Extract the (x, y) coordinate from the center of the cell holding the provided text.  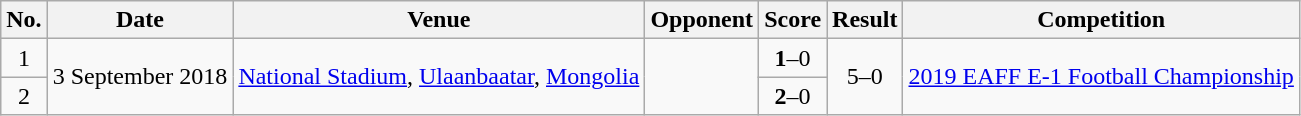
Score (793, 20)
5–0 (865, 77)
2 (24, 96)
2–0 (793, 96)
1 (24, 58)
Competition (1101, 20)
National Stadium, Ulaanbaatar, Mongolia (439, 77)
Result (865, 20)
Opponent (702, 20)
Venue (439, 20)
Date (140, 20)
2019 EAFF E-1 Football Championship (1101, 77)
No. (24, 20)
1–0 (793, 58)
3 September 2018 (140, 77)
